Detect which cell encompasses the target text, then output its (x, y) center coordinate. 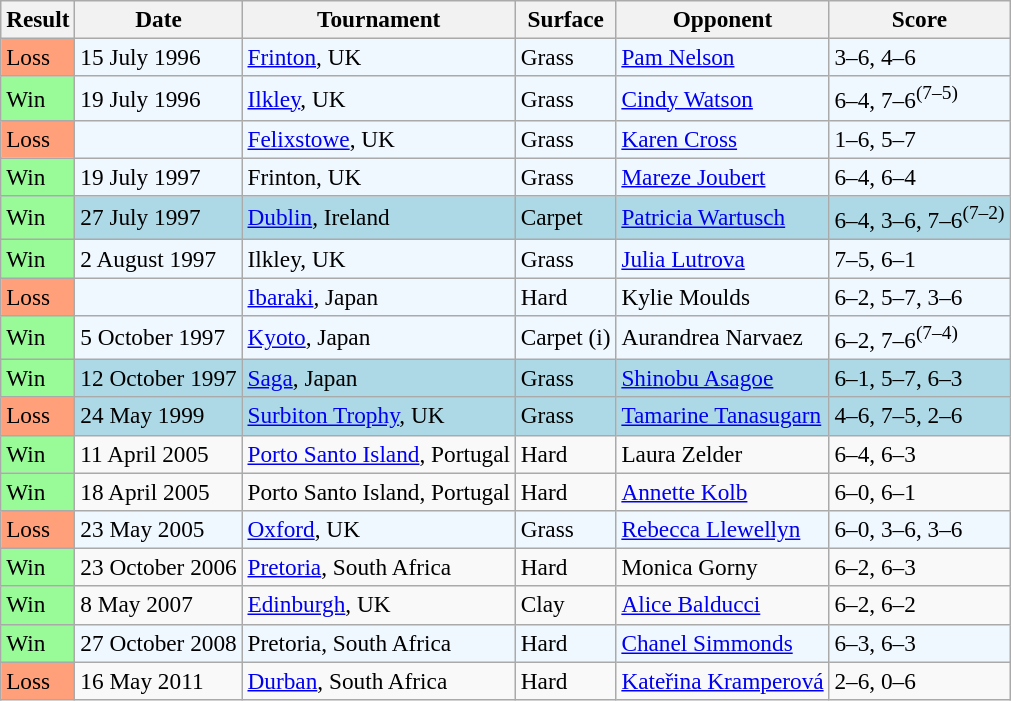
11 April 2005 (158, 454)
15 July 1996 (158, 57)
8 May 2007 (158, 605)
6–4, 6–4 (920, 177)
2–6, 0–6 (920, 680)
Rebecca Llewellyn (722, 529)
6–0, 6–1 (920, 491)
6–4, 6–3 (920, 454)
Felixstowe, UK (378, 139)
16 May 2011 (158, 680)
24 May 1999 (158, 416)
6–1, 5–7, 6–3 (920, 378)
19 July 1997 (158, 177)
6–4, 7–6(7–5) (920, 98)
Date (158, 19)
6–2, 7–6(7–4) (920, 337)
Cindy Watson (722, 98)
1–6, 5–7 (920, 139)
Karen Cross (722, 139)
4–6, 7–5, 2–6 (920, 416)
27 July 1997 (158, 217)
Laura Zelder (722, 454)
Durban, South Africa (378, 680)
Mareze Joubert (722, 177)
Oxford, UK (378, 529)
Chanel Simmonds (722, 643)
Shinobu Asagoe (722, 378)
Edinburgh, UK (378, 605)
Saga, Japan (378, 378)
Clay (566, 605)
Carpet (566, 217)
12 October 1997 (158, 378)
Monica Gorny (722, 567)
27 October 2008 (158, 643)
Ibaraki, Japan (378, 296)
Kylie Moulds (722, 296)
Tournament (378, 19)
Julia Lutrova (722, 258)
6–2, 5–7, 3–6 (920, 296)
2 August 1997 (158, 258)
7–5, 6–1 (920, 258)
6–0, 3–6, 3–6 (920, 529)
Result (38, 19)
Opponent (722, 19)
Alice Balducci (722, 605)
18 April 2005 (158, 491)
Patricia Wartusch (722, 217)
Kateřina Kramperová (722, 680)
Score (920, 19)
6–2, 6–2 (920, 605)
6–3, 6–3 (920, 643)
23 October 2006 (158, 567)
Pam Nelson (722, 57)
3–6, 4–6 (920, 57)
6–4, 3–6, 7–6(7–2) (920, 217)
6–2, 6–3 (920, 567)
Carpet (i) (566, 337)
Aurandrea Narvaez (722, 337)
Surbiton Trophy, UK (378, 416)
19 July 1996 (158, 98)
Surface (566, 19)
Annette Kolb (722, 491)
Kyoto, Japan (378, 337)
23 May 2005 (158, 529)
Tamarine Tanasugarn (722, 416)
Dublin, Ireland (378, 217)
5 October 1997 (158, 337)
